Find where the given text appears and provide that cell's center as [X, Y] coordinate. 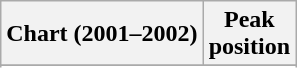
Chart (2001–2002) [102, 34]
Peakposition [249, 34]
